Determine the [X, Y] coordinate at the center of the cell enclosing the given text.  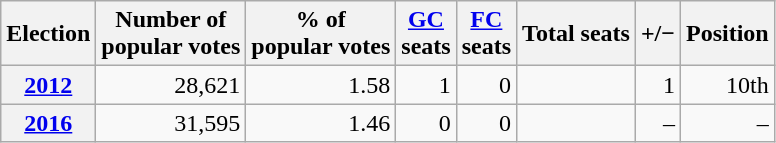
% ofpopular votes [321, 34]
GCseats [426, 34]
Total seats [576, 34]
Number ofpopular votes [171, 34]
1.58 [321, 85]
FCseats [486, 34]
+/− [658, 34]
1.46 [321, 123]
10th [728, 85]
28,621 [171, 85]
Election [48, 34]
31,595 [171, 123]
Position [728, 34]
2016 [48, 123]
2012 [48, 85]
